Locate the cell with the specified text and output its [X, Y] center coordinate. 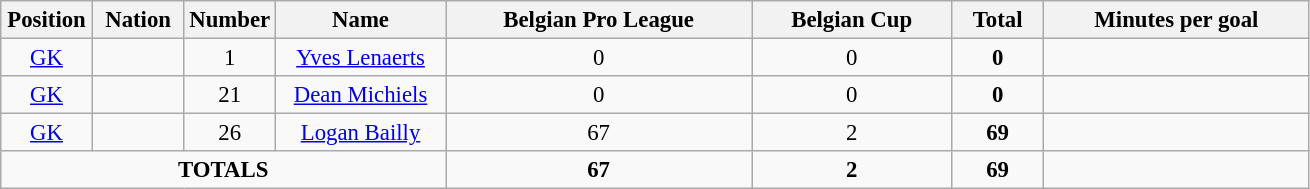
26 [230, 133]
Yves Lenaerts [360, 58]
Dean Michiels [360, 95]
Belgian Cup [852, 20]
1 [230, 58]
21 [230, 95]
Total [998, 20]
Number [230, 20]
Nation [138, 20]
Belgian Pro League [599, 20]
Position [47, 20]
TOTALS [224, 170]
Logan Bailly [360, 133]
Name [360, 20]
Minutes per goal [1177, 20]
